Locate the cell with the specified text and output its [x, y] center coordinate. 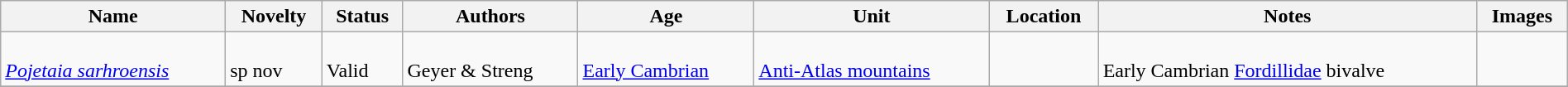
Authors [490, 17]
Geyer & Streng [490, 60]
Name [113, 17]
Novelty [275, 17]
Early Cambrian [667, 60]
Age [667, 17]
Location [1044, 17]
Status [362, 17]
sp nov [275, 60]
Images [1522, 17]
Pojetaia sarhroensis [113, 60]
Unit [872, 17]
Anti-Atlas mountains [872, 60]
Notes [1287, 17]
Valid [362, 60]
Early Cambrian Fordillidae bivalve [1287, 60]
